For the text-containing cell, return its midpoint in (x, y) coordinate format. 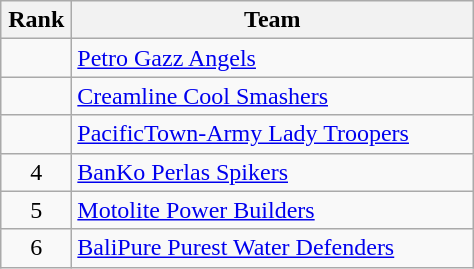
4 (36, 172)
Creamline Cool Smashers (272, 96)
BaliPure Purest Water Defenders (272, 248)
5 (36, 210)
Team (272, 20)
PacificTown-Army Lady Troopers (272, 134)
BanKo Perlas Spikers (272, 172)
Motolite Power Builders (272, 210)
Petro Gazz Angels (272, 58)
Rank (36, 20)
6 (36, 248)
